Provide the [X, Y] coordinate of the cell's center where the given text is located.  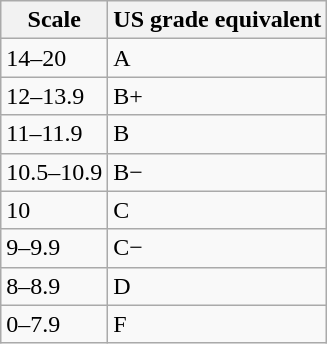
10.5–10.9 [54, 172]
C− [218, 248]
0–7.9 [54, 324]
US grade equivalent [218, 20]
Scale [54, 20]
A [218, 58]
12–13.9 [54, 96]
B [218, 134]
B+ [218, 96]
11–11.9 [54, 134]
10 [54, 210]
9–9.9 [54, 248]
8–8.9 [54, 286]
14–20 [54, 58]
B− [218, 172]
D [218, 286]
C [218, 210]
F [218, 324]
